Identify which cell holds the provided text, then report its [x, y] central coordinate. 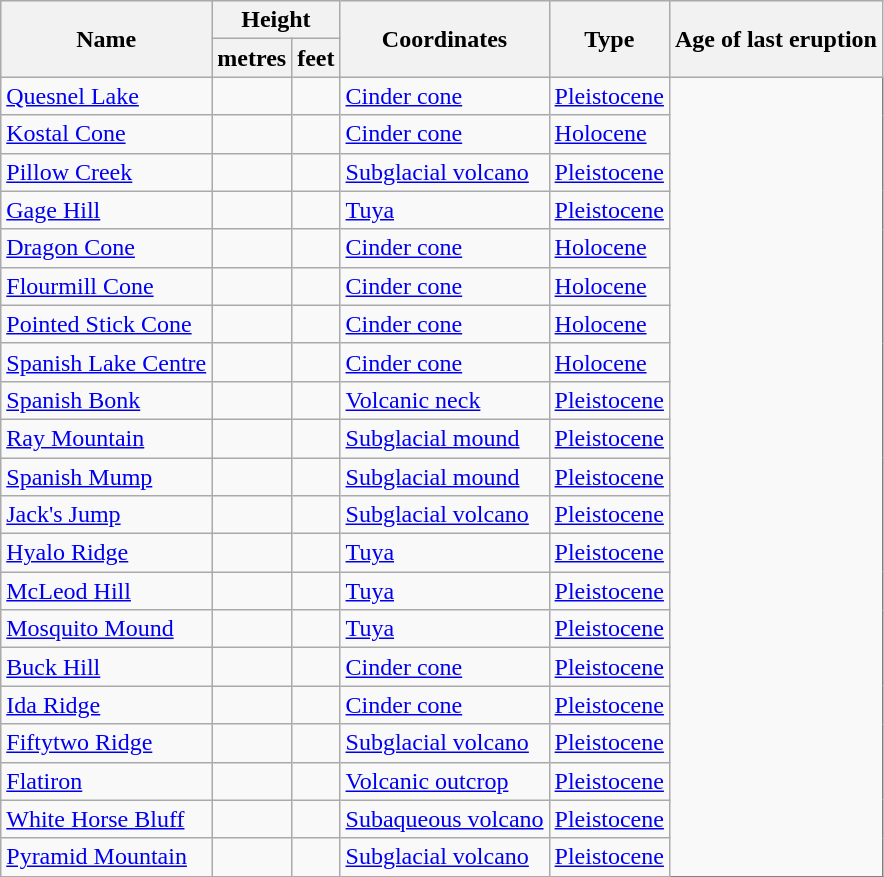
Volcanic outcrop [444, 781]
Flourmill Cone [106, 286]
Kostal Cone [106, 134]
Type [609, 39]
Flatiron [106, 781]
Subaqueous volcano [444, 819]
Spanish Mump [106, 477]
feet [316, 58]
Quesnel Lake [106, 96]
Ray Mountain [106, 438]
Age of last eruption [776, 39]
Pyramid Mountain [106, 857]
Spanish Bonk [106, 400]
Ida Ridge [106, 705]
Spanish Lake Centre [106, 362]
Name [106, 39]
metres [252, 58]
Volcanic neck [444, 400]
Gage Hill [106, 210]
Fiftytwo Ridge [106, 743]
Height [276, 20]
Mosquito Mound [106, 629]
Pointed Stick Cone [106, 324]
Buck Hill [106, 667]
Pillow Creek [106, 172]
Coordinates [444, 39]
Hyalo Ridge [106, 553]
Dragon Cone [106, 248]
White Horse Bluff [106, 819]
Jack's Jump [106, 515]
McLeod Hill [106, 591]
